For the text-containing cell, return its midpoint in [x, y] coordinate format. 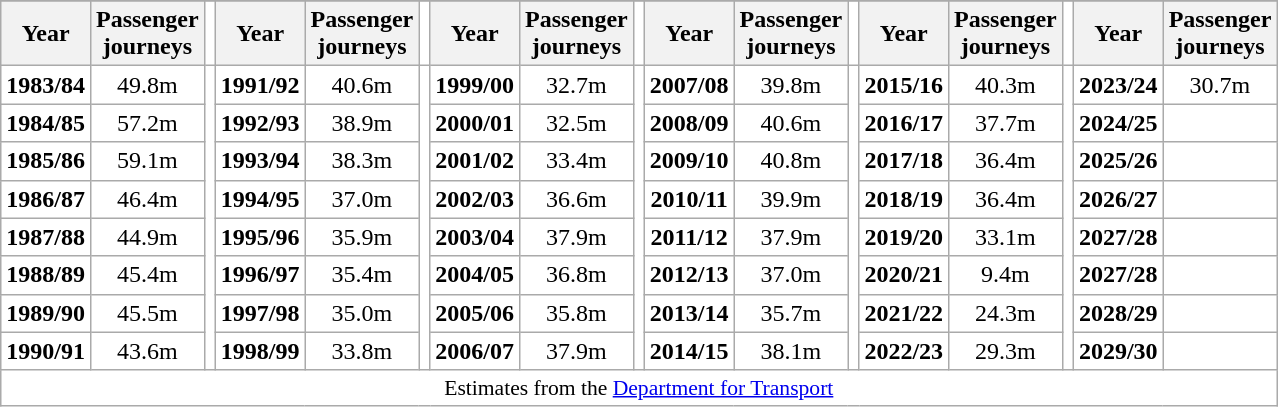
2012/13 [689, 275]
2013/14 [689, 313]
32.7m [577, 85]
1998/99 [260, 351]
37.7m [1006, 123]
1990/91 [46, 351]
1995/96 [260, 237]
1987/88 [46, 237]
40.3m [1006, 85]
2024/25 [1118, 123]
57.2m [147, 123]
38.9m [362, 123]
2016/17 [904, 123]
2028/29 [1118, 313]
24.3m [1006, 313]
1999/00 [475, 85]
2009/10 [689, 161]
2006/07 [475, 351]
49.8m [147, 85]
1988/89 [46, 275]
2026/27 [1118, 199]
33.4m [577, 161]
45.5m [147, 313]
2029/30 [1118, 351]
30.7m [1220, 85]
59.1m [147, 161]
2004/05 [475, 275]
2017/18 [904, 161]
35.4m [362, 275]
38.1m [791, 351]
2005/06 [475, 313]
29.3m [1006, 351]
2002/03 [475, 199]
2001/02 [475, 161]
2019/20 [904, 237]
1989/90 [46, 313]
38.3m [362, 161]
2022/23 [904, 351]
39.8m [791, 85]
33.8m [362, 351]
39.9m [791, 199]
44.9m [147, 237]
1985/86 [46, 161]
45.4m [147, 275]
1991/92 [260, 85]
36.6m [577, 199]
36.8m [577, 275]
2025/26 [1118, 161]
2000/01 [475, 123]
2010/11 [689, 199]
2020/21 [904, 275]
2011/12 [689, 237]
35.9m [362, 237]
2003/04 [475, 237]
Estimates from the Department for Transport [639, 388]
1997/98 [260, 313]
35.0m [362, 313]
1993/94 [260, 161]
2007/08 [689, 85]
2023/24 [1118, 85]
1994/95 [260, 199]
35.8m [577, 313]
1992/93 [260, 123]
9.4m [1006, 275]
35.7m [791, 313]
32.5m [577, 123]
43.6m [147, 351]
33.1m [1006, 237]
2021/22 [904, 313]
2018/19 [904, 199]
1983/84 [46, 85]
46.4m [147, 199]
1986/87 [46, 199]
1984/85 [46, 123]
1996/97 [260, 275]
2015/16 [904, 85]
2008/09 [689, 123]
2014/15 [689, 351]
40.8m [791, 161]
